Locate the cell with the specified text and output its [X, Y] center coordinate. 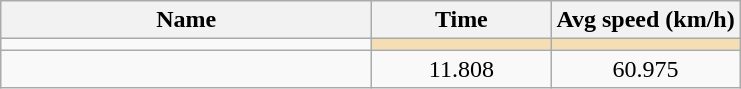
60.975 [646, 69]
11.808 [462, 69]
Time [462, 20]
Name [186, 20]
Avg speed (km/h) [646, 20]
